Locate the cell with the specified text and output its (x, y) center coordinate. 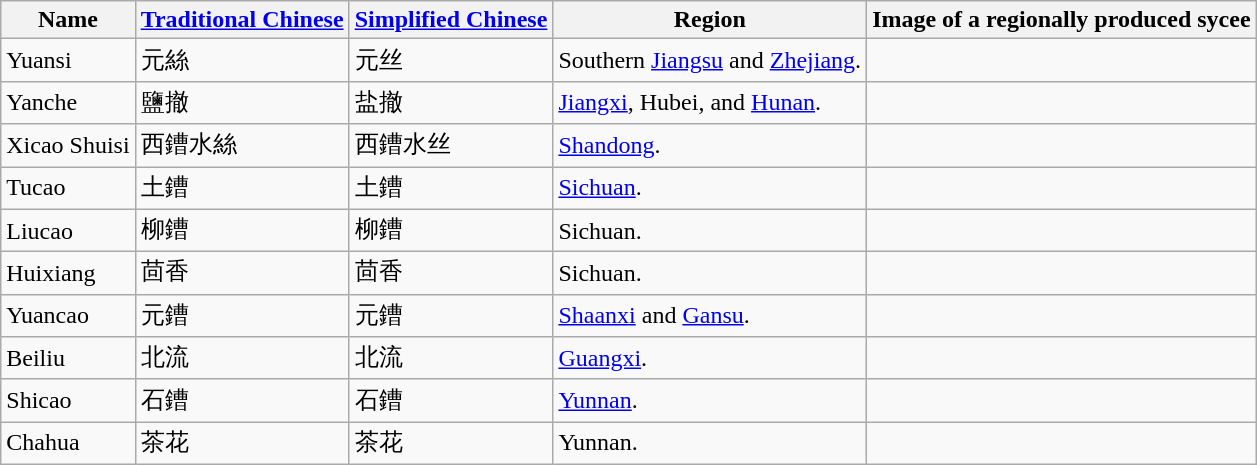
Tucao (68, 188)
Shandong. (710, 146)
西鏪水絲 (242, 146)
Yuansi (68, 60)
Beiliu (68, 358)
Simplified Chinese (451, 20)
元絲 (242, 60)
Name (68, 20)
Southern Jiangsu and Zhejiang. (710, 60)
Huixiang (68, 274)
Liucao (68, 230)
Traditional Chinese (242, 20)
Guangxi. (710, 358)
Chahua (68, 444)
Xicao Shuisi (68, 146)
Yanche (68, 102)
盐撤 (451, 102)
Shicao (68, 400)
Image of a regionally produced sycee (1062, 20)
Yuancao (68, 316)
Shaanxi and Gansu. (710, 316)
Region (710, 20)
西鏪水丝 (451, 146)
Jiangxi, Hubei, and Hunan. (710, 102)
元丝 (451, 60)
鹽撤 (242, 102)
